Extract the [x, y] coordinate from the center of the cell holding the provided text.  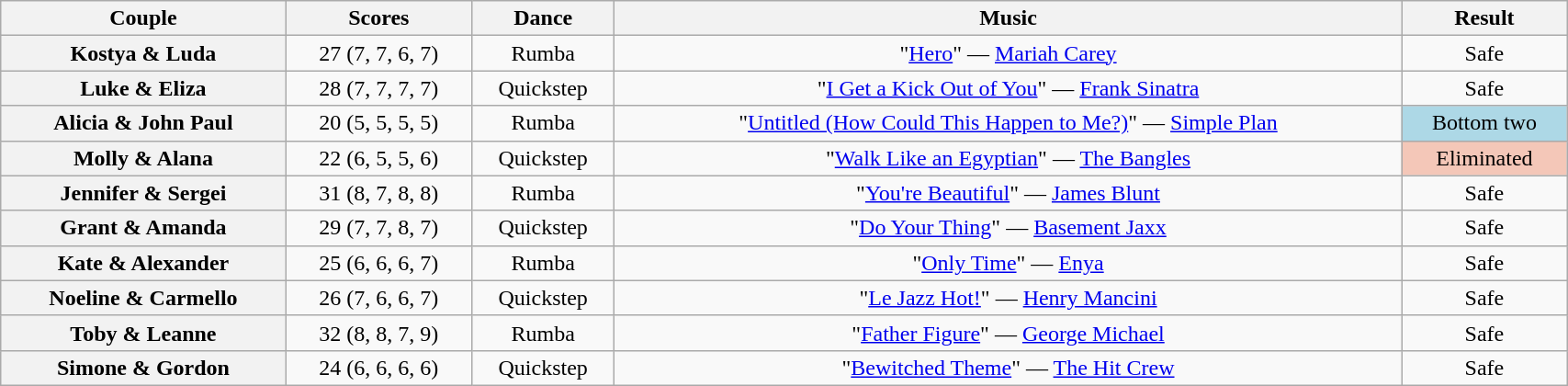
28 (7, 7, 7, 7) [378, 88]
Couple [143, 18]
Result [1484, 18]
"I Get a Kick Out of You" — Frank Sinatra [1009, 88]
Scores [378, 18]
"Hero" — Mariah Carey [1009, 53]
"Father Figure" — George Michael [1009, 333]
32 (8, 8, 7, 9) [378, 333]
Simone & Gordon [143, 368]
"You're Beautiful" — James Blunt [1009, 193]
Noeline & Carmello [143, 298]
Dance [542, 18]
25 (6, 6, 6, 7) [378, 263]
"Untitled (How Could This Happen to Me?)" — Simple Plan [1009, 123]
Kostya & Luda [143, 53]
Jennifer & Sergei [143, 193]
Bottom two [1484, 123]
Toby & Leanne [143, 333]
"Do Your Thing" — Basement Jaxx [1009, 228]
"Le Jazz Hot!" — Henry Mancini [1009, 298]
20 (5, 5, 5, 5) [378, 123]
"Bewitched Theme" — The Hit Crew [1009, 368]
24 (6, 6, 6, 6) [378, 368]
Luke & Eliza [143, 88]
"Only Time" — Enya [1009, 263]
Eliminated [1484, 158]
31 (8, 7, 8, 8) [378, 193]
Music [1009, 18]
Kate & Alexander [143, 263]
29 (7, 7, 8, 7) [378, 228]
27 (7, 7, 6, 7) [378, 53]
Molly & Alana [143, 158]
22 (6, 5, 5, 6) [378, 158]
26 (7, 6, 6, 7) [378, 298]
Grant & Amanda [143, 228]
"Walk Like an Egyptian" — The Bangles [1009, 158]
Alicia & John Paul [143, 123]
